Determine the (X, Y) coordinate at the center of the cell enclosing the given text.  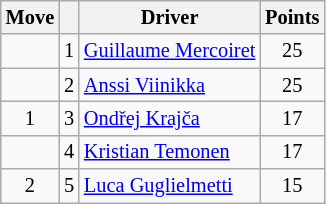
Driver (170, 17)
5 (69, 186)
Luca Guglielmetti (170, 186)
Points (292, 17)
3 (69, 118)
Kristian Temonen (170, 152)
Ondřej Krajča (170, 118)
Anssi Viinikka (170, 85)
Guillaume Mercoiret (170, 51)
15 (292, 186)
4 (69, 152)
Move (30, 17)
